From the cell containing the given text, extract its center point as [x, y] coordinate. 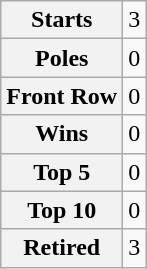
Starts [62, 20]
Retired [62, 248]
Poles [62, 58]
Top 5 [62, 172]
Wins [62, 134]
Top 10 [62, 210]
Front Row [62, 96]
